Determine the (X, Y) coordinate at the center of the cell enclosing the given text.  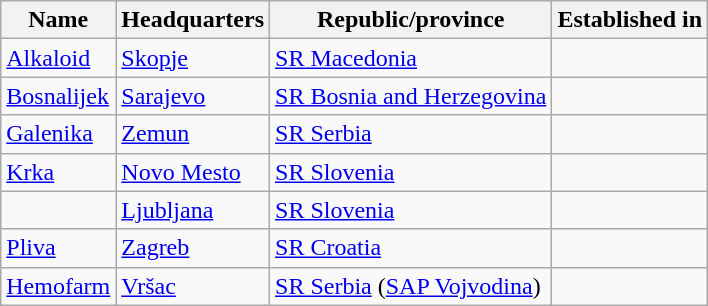
SR Croatia (411, 248)
SR Macedonia (411, 58)
SR Serbia (411, 134)
Sarajevo (193, 96)
Krka (58, 172)
SR Serbia (SAP Vojvodina) (411, 286)
Vršac (193, 286)
SR Bosnia and Herzegovina (411, 96)
Established in (630, 20)
Skopje (193, 58)
Novo Mesto (193, 172)
Hemofarm (58, 286)
Republic/province (411, 20)
Zagreb (193, 248)
Bosnalijek (58, 96)
Name (58, 20)
Ljubljana (193, 210)
Zemun (193, 134)
Headquarters (193, 20)
Alkaloid (58, 58)
Pliva (58, 248)
Galenika (58, 134)
